Extract the (x, y) coordinate from the center of the cell holding the provided text.  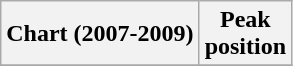
Peakposition (245, 34)
Chart (2007-2009) (100, 34)
